Extract the [x, y] coordinate from the center of the cell holding the provided text.  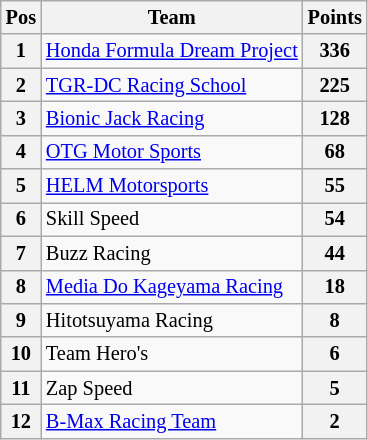
Skill Speed [172, 219]
Team [172, 17]
Zap Speed [172, 388]
3 [21, 118]
12 [21, 421]
1 [21, 51]
225 [335, 85]
Points [335, 17]
128 [335, 118]
Team Hero's [172, 354]
TGR-DC Racing School [172, 85]
9 [21, 320]
Pos [21, 17]
336 [335, 51]
54 [335, 219]
Honda Formula Dream Project [172, 51]
10 [21, 354]
Buzz Racing [172, 253]
OTG Motor Sports [172, 152]
B-Max Racing Team [172, 421]
Hitotsuyama Racing [172, 320]
7 [21, 253]
55 [335, 186]
44 [335, 253]
11 [21, 388]
18 [335, 287]
HELM Motorsports [172, 186]
Bionic Jack Racing [172, 118]
4 [21, 152]
68 [335, 152]
Media Do Kageyama Racing [172, 287]
